For the text-containing cell, return its midpoint in (x, y) coordinate format. 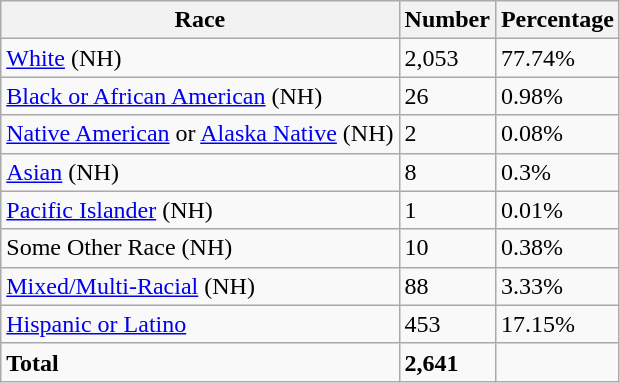
17.15% (557, 324)
3.33% (557, 286)
88 (447, 286)
0.08% (557, 134)
Percentage (557, 20)
0.98% (557, 96)
Native American or Alaska Native (NH) (200, 134)
77.74% (557, 58)
Total (200, 362)
Mixed/Multi-Racial (NH) (200, 286)
0.01% (557, 210)
8 (447, 172)
0.38% (557, 248)
10 (447, 248)
453 (447, 324)
Pacific Islander (NH) (200, 210)
26 (447, 96)
Number (447, 20)
Some Other Race (NH) (200, 248)
0.3% (557, 172)
2,641 (447, 362)
Asian (NH) (200, 172)
2 (447, 134)
1 (447, 210)
Hispanic or Latino (200, 324)
White (NH) (200, 58)
Black or African American (NH) (200, 96)
2,053 (447, 58)
Race (200, 20)
